Search for the cell housing the specified text and yield its [X, Y] center coordinate. 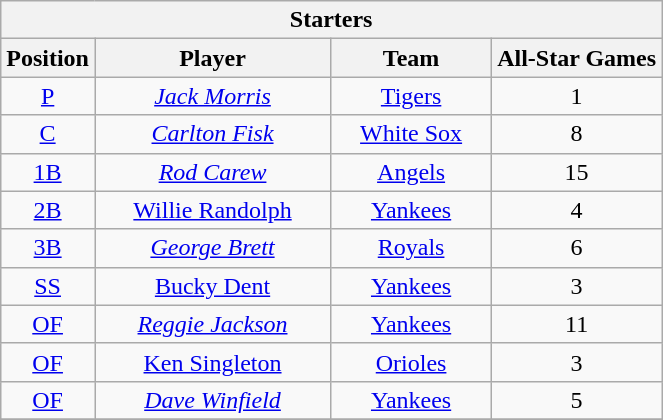
11 [577, 324]
Team [412, 58]
P [48, 96]
Carlton Fisk [212, 134]
15 [577, 172]
1 [577, 96]
2B [48, 210]
Starters [332, 20]
SS [48, 286]
5 [577, 400]
Ken Singleton [212, 362]
George Brett [212, 248]
Dave Winfield [212, 400]
C [48, 134]
All-Star Games [577, 58]
Orioles [412, 362]
Royals [412, 248]
Tigers [412, 96]
6 [577, 248]
Rod Carew [212, 172]
Angels [412, 172]
Reggie Jackson [212, 324]
Willie Randolph [212, 210]
1B [48, 172]
Player [212, 58]
3B [48, 248]
8 [577, 134]
White Sox [412, 134]
Jack Morris [212, 96]
Bucky Dent [212, 286]
4 [577, 210]
Position [48, 58]
